From the cell containing the given text, extract its center point as [x, y] coordinate. 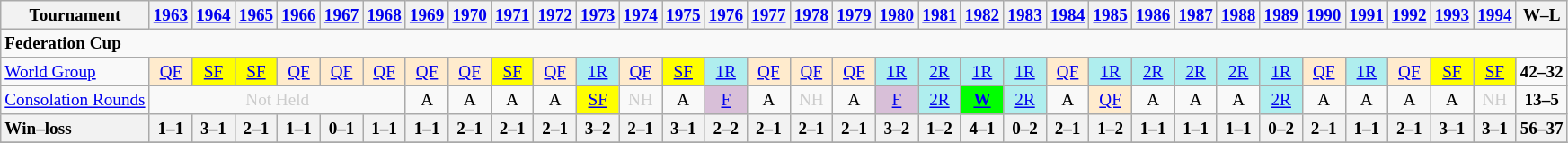
1971 [512, 15]
56–37 [1542, 129]
W–L [1542, 15]
Federation Cup [784, 43]
W [982, 100]
1987 [1196, 15]
1973 [598, 15]
2–2 [726, 129]
13–5 [1542, 100]
0–1 [341, 129]
1977 [769, 15]
1981 [940, 15]
Tournament [75, 15]
1969 [427, 15]
World Group [75, 72]
1983 [1025, 15]
1988 [1238, 15]
1984 [1067, 15]
Not Held [277, 100]
Consolation Rounds [75, 100]
1979 [855, 15]
1980 [897, 15]
1966 [299, 15]
1993 [1452, 15]
1990 [1324, 15]
1975 [684, 15]
1968 [385, 15]
1964 [214, 15]
42–32 [1542, 72]
1974 [641, 15]
1992 [1410, 15]
1978 [811, 15]
1982 [982, 15]
1963 [171, 15]
1965 [256, 15]
1976 [726, 15]
1989 [1281, 15]
1972 [555, 15]
1991 [1367, 15]
1986 [1153, 15]
1967 [341, 15]
Win–loss [75, 129]
1994 [1495, 15]
4–1 [982, 129]
1970 [470, 15]
1985 [1111, 15]
